Detect which cell encompasses the target text, then output its [X, Y] center coordinate. 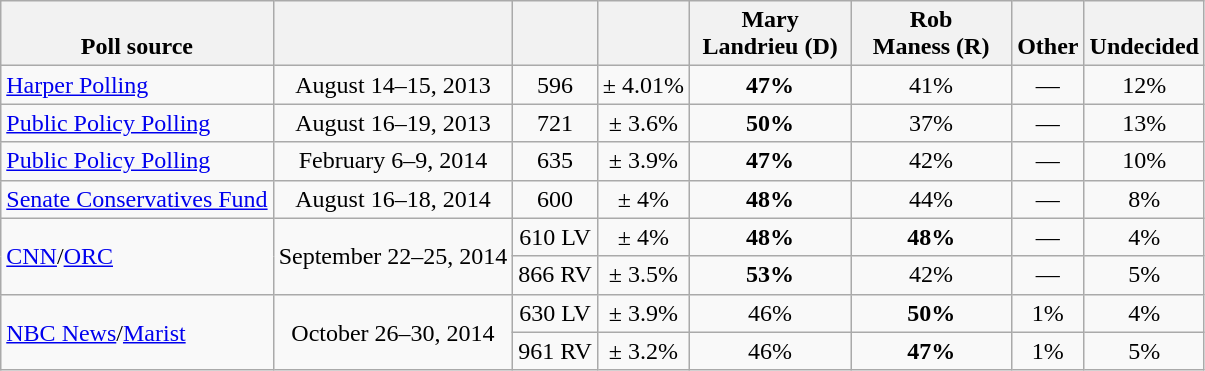
September 22–25, 2014 [393, 256]
600 [555, 199]
Other [1048, 34]
± 3.5% [643, 275]
610 LV [555, 237]
961 RV [555, 351]
MaryLandrieu (D) [770, 34]
± 3.2% [643, 351]
866 RV [555, 275]
August 16–18, 2014 [393, 199]
± 3.6% [643, 123]
13% [1144, 123]
RobManess (R) [932, 34]
37% [932, 123]
August 14–15, 2013 [393, 85]
Undecided [1144, 34]
NBC News/Marist [137, 332]
630 LV [555, 313]
October 26–30, 2014 [393, 332]
721 [555, 123]
12% [1144, 85]
Harper Polling [137, 85]
August 16–19, 2013 [393, 123]
635 [555, 161]
44% [932, 199]
CNN/ORC [137, 256]
February 6–9, 2014 [393, 161]
10% [1144, 161]
Senate Conservatives Fund [137, 199]
Poll source [137, 34]
41% [932, 85]
8% [1144, 199]
596 [555, 85]
53% [770, 275]
± 4.01% [643, 85]
